Scan for the cell matching the given text and deliver its [x, y] coordinate at center. 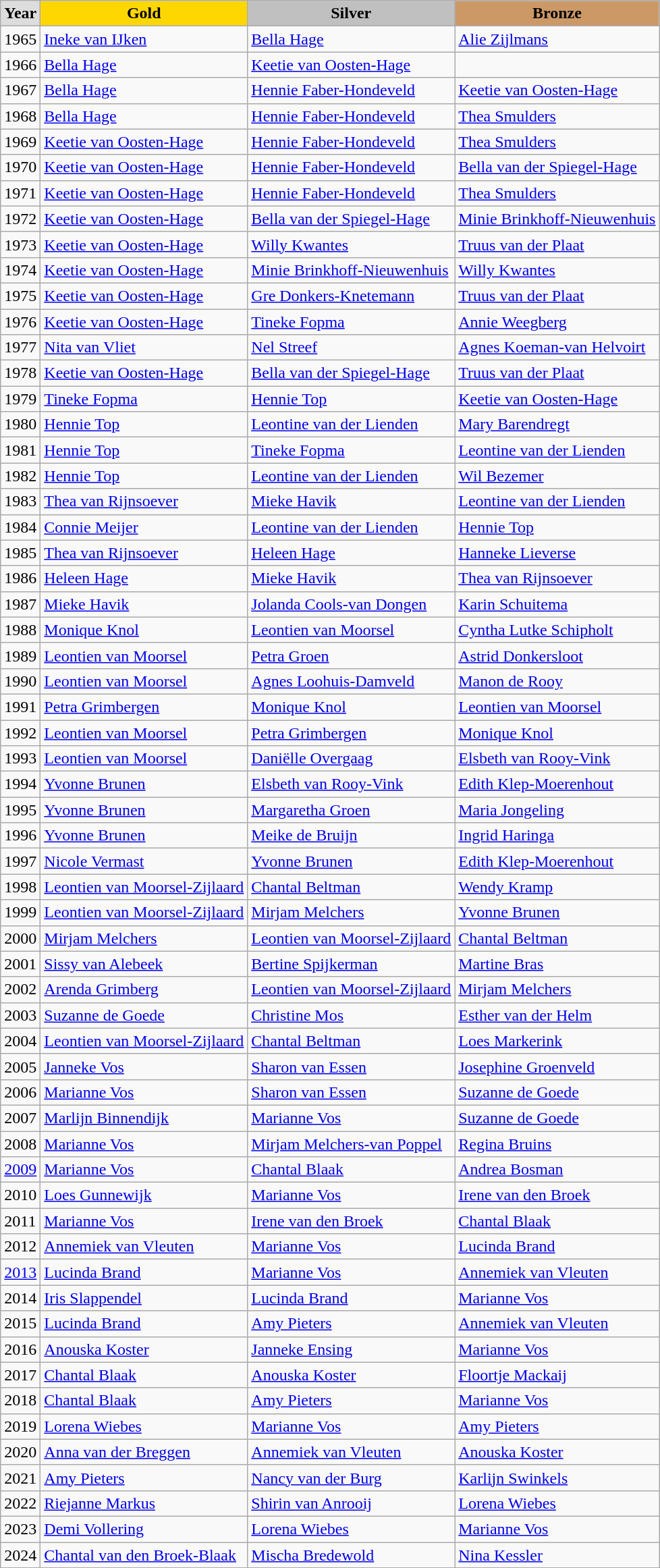
Astrid Donkersloot [557, 655]
Marlijn Binnendijk [144, 1118]
2002 [20, 990]
Janneke Ensing [351, 1349]
Demi Vollering [144, 1529]
1998 [20, 887]
Mirjam Melchers-van Poppel [351, 1144]
Josephine Groenveld [557, 1066]
Agnes Koeman-van Helvoirt [557, 348]
Martine Bras [557, 964]
2014 [20, 1298]
Ingrid Haringa [557, 836]
Janneke Vos [144, 1066]
Loes Markerink [557, 1041]
Year [20, 13]
2011 [20, 1221]
Silver [351, 13]
Wendy Kramp [557, 887]
1999 [20, 913]
Cyntha Lutke Schipholt [557, 630]
2010 [20, 1195]
2017 [20, 1375]
Mary Barendregt [557, 425]
1987 [20, 604]
Arenda Grimberg [144, 990]
1994 [20, 784]
Gold [144, 13]
Sissy van Alebeek [144, 964]
Nina Kessler [557, 1555]
1980 [20, 425]
1974 [20, 270]
1992 [20, 732]
2005 [20, 1066]
2022 [20, 1503]
2019 [20, 1426]
1997 [20, 861]
Anna van der Breggen [144, 1452]
Chantal van den Broek-Blaak [144, 1555]
2012 [20, 1247]
2024 [20, 1555]
Petra Groen [351, 655]
Loes Gunnewijk [144, 1195]
1968 [20, 116]
1982 [20, 476]
Annie Weegberg [557, 322]
Nita van Vliet [144, 348]
2020 [20, 1452]
Connie Meijer [144, 527]
2004 [20, 1041]
1971 [20, 193]
Andrea Bosman [557, 1170]
Shirin van Anrooij [351, 1503]
1981 [20, 450]
1969 [20, 142]
1991 [20, 707]
Nancy van der Burg [351, 1478]
2001 [20, 964]
1989 [20, 655]
1978 [20, 373]
Bertine Spijkerman [351, 964]
1976 [20, 322]
Mischa Bredewold [351, 1555]
1967 [20, 90]
Karlijn Swinkels [557, 1478]
1993 [20, 759]
2016 [20, 1349]
1979 [20, 399]
2006 [20, 1092]
1988 [20, 630]
1972 [20, 219]
Floortje Mackaij [557, 1375]
Nel Streef [351, 348]
1975 [20, 296]
1986 [20, 578]
Iris Slappendel [144, 1298]
Regina Bruins [557, 1144]
1970 [20, 167]
2007 [20, 1118]
2003 [20, 1015]
Alie Zijlmans [557, 39]
1996 [20, 836]
2008 [20, 1144]
Hanneke Lieverse [557, 553]
Nicole Vermast [144, 861]
1995 [20, 810]
2000 [20, 938]
1973 [20, 244]
1985 [20, 553]
1965 [20, 39]
2015 [20, 1324]
Meike de Bruijn [351, 836]
1984 [20, 527]
1977 [20, 348]
2021 [20, 1478]
Esther van der Helm [557, 1015]
Bronze [557, 13]
Karin Schuitema [557, 604]
Agnes Loohuis-Damveld [351, 681]
Daniëlle Overgaag [351, 759]
Gre Donkers-Knetemann [351, 296]
2009 [20, 1170]
Riejanne Markus [144, 1503]
Maria Jongeling [557, 810]
Christine Mos [351, 1015]
Margaretha Groen [351, 810]
Wil Bezemer [557, 476]
Jolanda Cools-van Dongen [351, 604]
1983 [20, 502]
1966 [20, 65]
2023 [20, 1529]
2013 [20, 1272]
2018 [20, 1401]
1990 [20, 681]
Ineke van IJken [144, 39]
Manon de Rooy [557, 681]
